From the cell containing the given text, extract its center point as (X, Y) coordinate. 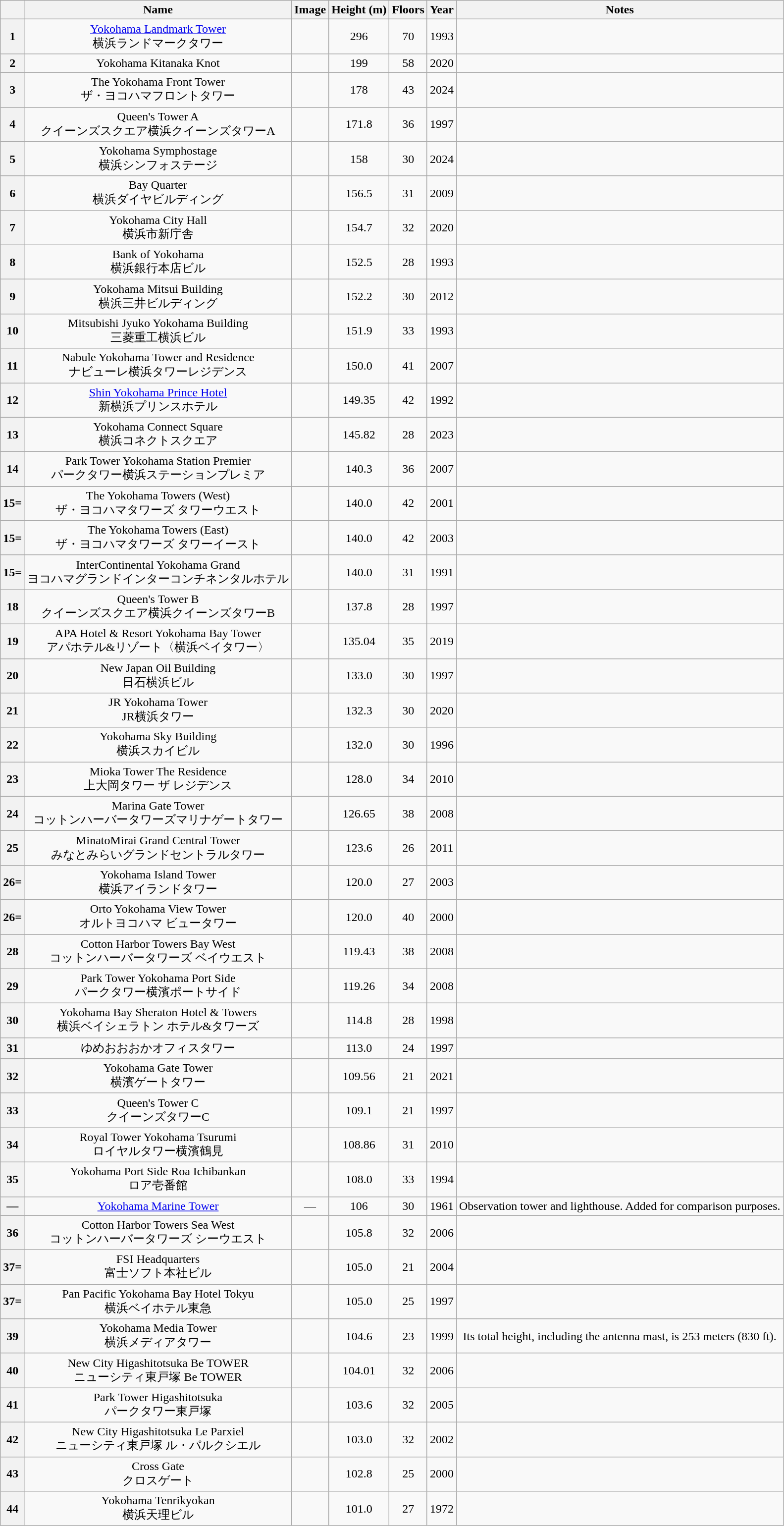
2011 (442, 848)
199 (359, 63)
13 (13, 435)
ゆめおおおかオフィスタワー (158, 1048)
Cotton Harbor Towers Sea Westコットンハーバータワーズ シーウエスト (158, 1233)
2023 (442, 435)
2012 (442, 297)
132.3 (359, 710)
137.8 (359, 607)
114.8 (359, 1021)
10 (13, 331)
Queen's Tower CクイーンズタワーC (158, 1110)
Observation tower and lighthouse. Added for comparison purposes. (620, 1206)
103.0 (359, 1439)
158 (359, 159)
3 (13, 90)
108.0 (359, 1179)
New City Higashitotsuka Be TOWERニューシティ東戸塚 Be TOWER (158, 1370)
Pan Pacific Yokohama Bay Hotel Tokyu横浜ベイホテル東急 (158, 1302)
8 (13, 262)
135.04 (359, 641)
Yokohama Symphostage横浜シンフォステージ (158, 159)
New City Higashitotsuka Le Parxielニューシティ東戸塚 ル・パルクシエル (158, 1439)
Yokohama Mitsui Building横浜三井ビルディング (158, 297)
JR Yokohama TowerJR横浜タワー (158, 710)
103.6 (359, 1405)
152.5 (359, 262)
Floors (408, 10)
The Yokohama Towers (East)ザ・ヨコハマタワーズ タワーイースト (158, 538)
4 (13, 124)
Yokohama City Hall横浜市新庁舎 (158, 228)
132.0 (359, 745)
14 (13, 469)
2009 (442, 193)
2005 (442, 1405)
2021 (442, 1076)
Park Tower Higashitotsukaパークタワー東戸塚 (158, 1405)
Cross Gateクロスゲート (158, 1474)
70 (408, 37)
The Yokohama Front Towerザ・ヨコハマフロントタワー (158, 90)
FSI Headquarters富士ソフト本社ビル (158, 1267)
Shin Yokohama Prince Hotel新横浜プリンスホテル (158, 400)
123.6 (359, 848)
119.26 (359, 986)
Yokohama Landmark Tower横浜ランドマークタワー (158, 37)
140.3 (359, 469)
151.9 (359, 331)
Height (m) (359, 10)
Park Tower Yokohama Port Sideパークタワー横濱ポートサイド (158, 986)
Yokohama Tenrikyokan横浜天理ビル (158, 1509)
Yokohama Island Tower横浜アイランドタワー (158, 882)
145.82 (359, 435)
102.8 (359, 1474)
150.0 (359, 366)
Nabule Yokohama Tower and Residenceナビューレ横浜タワーレジデンス (158, 366)
12 (13, 400)
126.65 (359, 814)
Queen's Tower Bクイーンズスクエア横浜クイーンズタワーB (158, 607)
1961 (442, 1206)
Mioka Tower The Residence上大岡タワー ザ レジデンス (158, 779)
MinatoMirai Grand Central Towerみなとみらいグランドセントラルタワー (158, 848)
1991 (442, 572)
26 (408, 848)
152.2 (359, 297)
2004 (442, 1267)
29 (13, 986)
Royal Tower Yokohama Tsurumiロイヤルタワー横濱鶴見 (158, 1145)
Yokohama Port Side Roa Ichibankanロア壱番館 (158, 1179)
1996 (442, 745)
Yokohama Bay Sheraton Hotel & Towers横浜ベイシェラトン ホテル&タワーズ (158, 1021)
106 (359, 1206)
Year (442, 10)
1999 (442, 1336)
Notes (620, 10)
20 (13, 676)
171.8 (359, 124)
128.0 (359, 779)
104.6 (359, 1336)
Name (158, 10)
7 (13, 228)
New Japan Oil Building日石横浜ビル (158, 676)
APA Hotel & Resort Yokohama Bay Towerアパホテル&リゾート〈横浜ベイタワー〉 (158, 641)
2019 (442, 641)
The Yokohama Towers (West)ザ・ヨコハマタワーズ タワーウエスト (158, 503)
Its total height, including the antenna mast, is 253 meters (830 ft). (620, 1336)
Yokohama Sky Building横浜スカイビル (158, 745)
178 (359, 90)
2 (13, 63)
113.0 (359, 1048)
Yokohama Connect Square横浜コネクトスクエア (158, 435)
Queen's Tower Aクイーンズスクエア横浜クイーンズタワーA (158, 124)
39 (13, 1336)
Image (310, 10)
156.5 (359, 193)
58 (408, 63)
154.7 (359, 228)
1992 (442, 400)
149.35 (359, 400)
18 (13, 607)
2002 (442, 1439)
1972 (442, 1509)
11 (13, 366)
108.86 (359, 1145)
296 (359, 37)
5 (13, 159)
Orto Yokohama View Towerオルトヨコハマ ビュータワー (158, 917)
119.43 (359, 952)
109.1 (359, 1110)
101.0 (359, 1509)
44 (13, 1509)
1994 (442, 1179)
Yokohama Gate Tower横濱ゲートタワー (158, 1076)
19 (13, 641)
1 (13, 37)
22 (13, 745)
2001 (442, 503)
104.01 (359, 1370)
Bank of Yokohama横浜銀行本店ビル (158, 262)
9 (13, 297)
Mitsubishi Jyuko Yokohama Building三菱重工横浜ビル (158, 331)
InterContinental Yokohama Grandヨコハマグランドインターコンチネンタルホテル (158, 572)
Cotton Harbor Towers Bay Westコットンハーバータワーズ ベイウエスト (158, 952)
Marina Gate Towerコットンハーバータワーズマリナゲートタワー (158, 814)
Yokohama Marine Tower (158, 1206)
6 (13, 193)
133.0 (359, 676)
1998 (442, 1021)
105.8 (359, 1233)
Bay Quarter横浜ダイヤビルディング (158, 193)
109.56 (359, 1076)
Yokohama Kitanaka Knot (158, 63)
Park Tower Yokohama Station Premierパークタワー横浜ステーションプレミア (158, 469)
Yokohama Media Tower横浜メディアタワー (158, 1336)
